Pinpoint the cell where the given text exists, returning its [X, Y] midpoint coordinate. 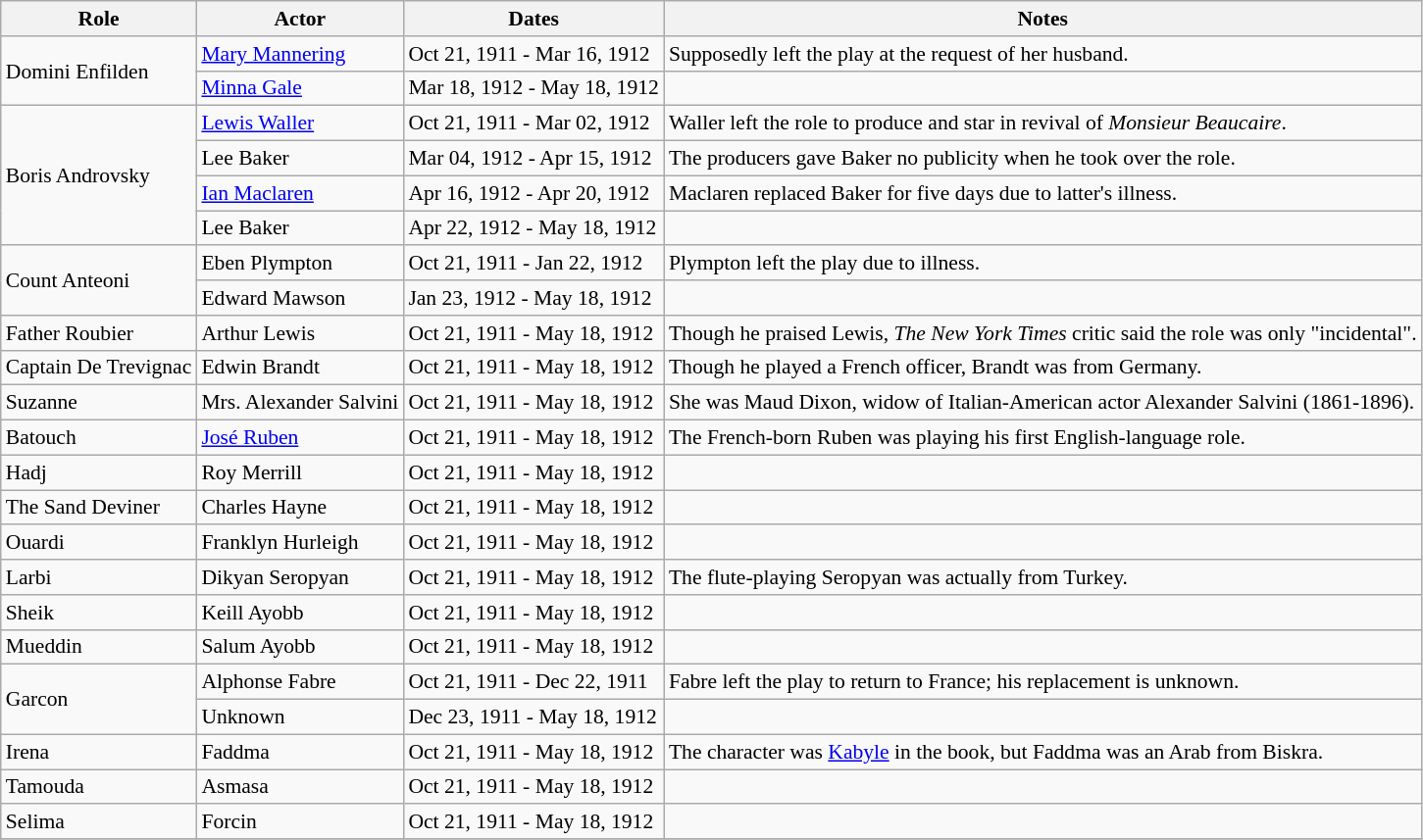
Maclaren replaced Baker for five days due to latter's illness. [1043, 193]
The character was Kabyle in the book, but Faddma was an Arab from Biskra. [1043, 752]
The Sand Deviner [99, 508]
Alphonse Fabre [300, 682]
The flute-playing Seropyan was actually from Turkey. [1043, 577]
Actor [300, 19]
Edward Mawson [300, 298]
Garcon [99, 700]
Though he played a French officer, Brandt was from Germany. [1043, 368]
Dates [534, 19]
Apr 22, 1912 - May 18, 1912 [534, 228]
Ouardi [99, 543]
Boris Androvsky [99, 175]
Supposedly left the play at the request of her husband. [1043, 54]
Notes [1043, 19]
Suzanne [99, 403]
Oct 21, 1911 - Mar 02, 1912 [534, 124]
Domini Enfilden [99, 71]
Mary Mannering [300, 54]
Mueddin [99, 647]
Oct 21, 1911 - Jan 22, 1912 [534, 264]
Oct 21, 1911 - Dec 22, 1911 [534, 682]
Keill Ayobb [300, 613]
The French-born Ruben was playing his first English-language role. [1043, 438]
Unknown [300, 717]
Irena [99, 752]
Jan 23, 1912 - May 18, 1912 [534, 298]
Apr 16, 1912 - Apr 20, 1912 [534, 193]
Plympton left the play due to illness. [1043, 264]
Dikyan Seropyan [300, 577]
Selima [99, 822]
Sheik [99, 613]
Ian Maclaren [300, 193]
Faddma [300, 752]
Salum Ayobb [300, 647]
Count Anteoni [99, 280]
Lewis Waller [300, 124]
Oct 21, 1911 - Mar 16, 1912 [534, 54]
Hadj [99, 472]
Franklyn Hurleigh [300, 543]
Forcin [300, 822]
Minna Gale [300, 88]
Tamouda [99, 787]
Arthur Lewis [300, 333]
Father Roubier [99, 333]
Mar 18, 1912 - May 18, 1912 [534, 88]
Roy Merrill [300, 472]
Mar 04, 1912 - Apr 15, 1912 [534, 159]
Batouch [99, 438]
She was Maud Dixon, widow of Italian-American actor Alexander Salvini (1861-1896). [1043, 403]
Mrs. Alexander Salvini [300, 403]
Dec 23, 1911 - May 18, 1912 [534, 717]
Edwin Brandt [300, 368]
Fabre left the play to return to France; his replacement is unknown. [1043, 682]
Though he praised Lewis, The New York Times critic said the role was only "incidental". [1043, 333]
José Ruben [300, 438]
Eben Plympton [300, 264]
The producers gave Baker no publicity when he took over the role. [1043, 159]
Captain De Trevignac [99, 368]
Larbi [99, 577]
Asmasa [300, 787]
Charles Hayne [300, 508]
Waller left the role to produce and star in revival of Monsieur Beaucaire. [1043, 124]
Role [99, 19]
